Pinpoint the cell where the given text exists, returning its [X, Y] midpoint coordinate. 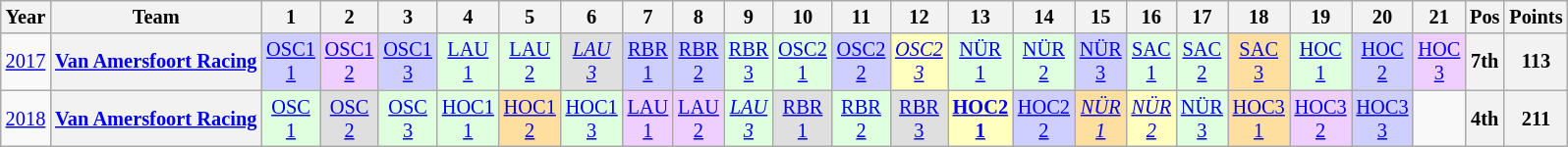
21 [1438, 17]
HOC21 [980, 119]
OSC11 [291, 62]
9 [749, 17]
SAC3 [1260, 62]
OSC21 [803, 62]
OSC12 [350, 62]
3 [408, 17]
HOC3 [1438, 62]
OSC1 [291, 119]
7 [648, 17]
Team [155, 17]
OSC23 [919, 62]
19 [1320, 17]
4th [1484, 119]
211 [1536, 119]
15 [1100, 17]
6 [591, 17]
HOC13 [591, 119]
16 [1151, 17]
10 [803, 17]
HOC12 [531, 119]
HOC1 [1320, 62]
20 [1383, 17]
OSC3 [408, 119]
OSC13 [408, 62]
13 [980, 17]
8 [699, 17]
2017 [26, 62]
7th [1484, 62]
SAC1 [1151, 62]
HOC32 [1320, 119]
113 [1536, 62]
2 [350, 17]
5 [531, 17]
12 [919, 17]
Year [26, 17]
Pos [1484, 17]
OSC22 [862, 62]
14 [1043, 17]
4 [468, 17]
OSC2 [350, 119]
HOC31 [1260, 119]
1 [291, 17]
Points [1536, 17]
17 [1203, 17]
HOC11 [468, 119]
HOC2 [1383, 62]
18 [1260, 17]
HOC22 [1043, 119]
2018 [26, 119]
SAC2 [1203, 62]
11 [862, 17]
HOC33 [1383, 119]
